Locate the cell with the specified text and output its [X, Y] center coordinate. 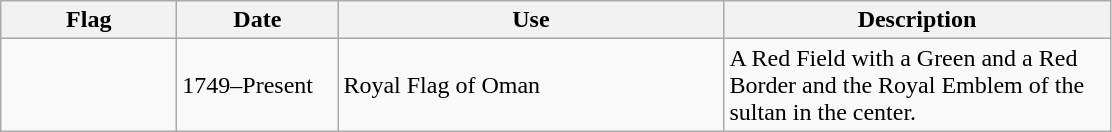
1749–Present [258, 85]
Flag [89, 20]
Description [917, 20]
Royal Flag of Oman [531, 85]
Use [531, 20]
Date [258, 20]
A Red Field with a Green and a Red Border and the Royal Emblem of the sultan in the center. [917, 85]
